For the text-containing cell, return its midpoint in (X, Y) coordinate format. 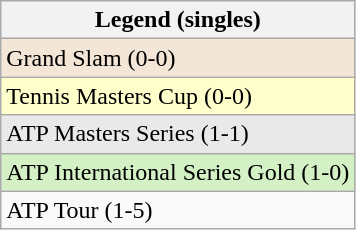
ATP Masters Series (1-1) (178, 134)
ATP Tour (1-5) (178, 210)
Tennis Masters Cup (0-0) (178, 96)
Grand Slam (0-0) (178, 58)
Legend (singles) (178, 20)
ATP International Series Gold (1-0) (178, 172)
